Capture the cell that displays the provided text and extract its [x, y] central coordinate. 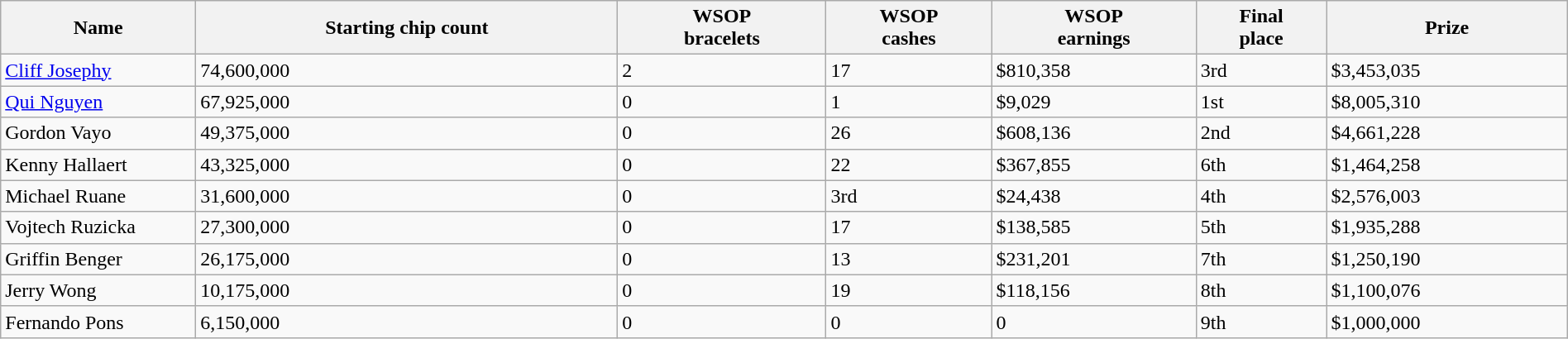
Starting chip count [407, 28]
5th [1261, 227]
$231,201 [1093, 259]
$1,464,258 [1447, 165]
Jerry Wong [98, 290]
10,175,000 [407, 290]
$118,156 [1093, 290]
4th [1261, 196]
Qui Nguyen [98, 102]
$608,136 [1093, 133]
74,600,000 [407, 70]
Gordon Vayo [98, 133]
$2,576,003 [1447, 196]
22 [909, 165]
Kenny Hallaert [98, 165]
$4,661,228 [1447, 133]
WSOPbracelets [722, 28]
$1,250,190 [1447, 259]
19 [909, 290]
6th [1261, 165]
Cliff Josephy [98, 70]
Michael Ruane [98, 196]
9th [1261, 322]
2nd [1261, 133]
31,600,000 [407, 196]
27,300,000 [407, 227]
6,150,000 [407, 322]
2 [722, 70]
$1,100,076 [1447, 290]
$1,000,000 [1447, 322]
$367,855 [1093, 165]
Name [98, 28]
1 [909, 102]
WSOPearnings [1093, 28]
7th [1261, 259]
26 [909, 133]
Prize [1447, 28]
$8,005,310 [1447, 102]
43,325,000 [407, 165]
26,175,000 [407, 259]
Vojtech Ruzicka [98, 227]
Fernando Pons [98, 322]
1st [1261, 102]
8th [1261, 290]
$138,585 [1093, 227]
13 [909, 259]
$3,453,035 [1447, 70]
49,375,000 [407, 133]
Griffin Benger [98, 259]
WSOPcashes [909, 28]
$810,358 [1093, 70]
67,925,000 [407, 102]
Finalplace [1261, 28]
$24,438 [1093, 196]
$1,935,288 [1447, 227]
$9,029 [1093, 102]
